Return [x, y] of the center of cell containing provided text 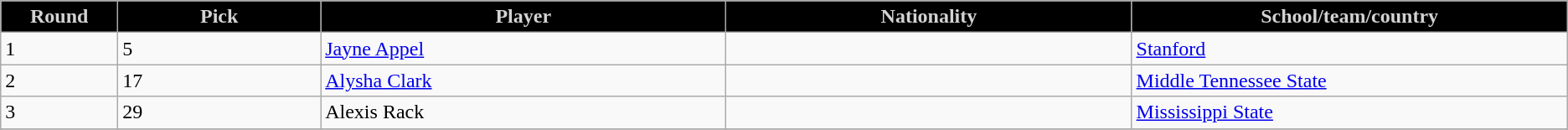
3 [59, 112]
School/team/country [1349, 17]
Mississippi State [1349, 112]
Middle Tennessee State [1349, 81]
5 [219, 49]
Stanford [1349, 49]
Pick [219, 17]
29 [219, 112]
Alexis Rack [524, 112]
Nationality [929, 17]
17 [219, 81]
2 [59, 81]
Player [524, 17]
Round [59, 17]
Alysha Clark [524, 81]
Jayne Appel [524, 49]
1 [59, 49]
